Pinpoint the cell where the given text exists, returning its [X, Y] midpoint coordinate. 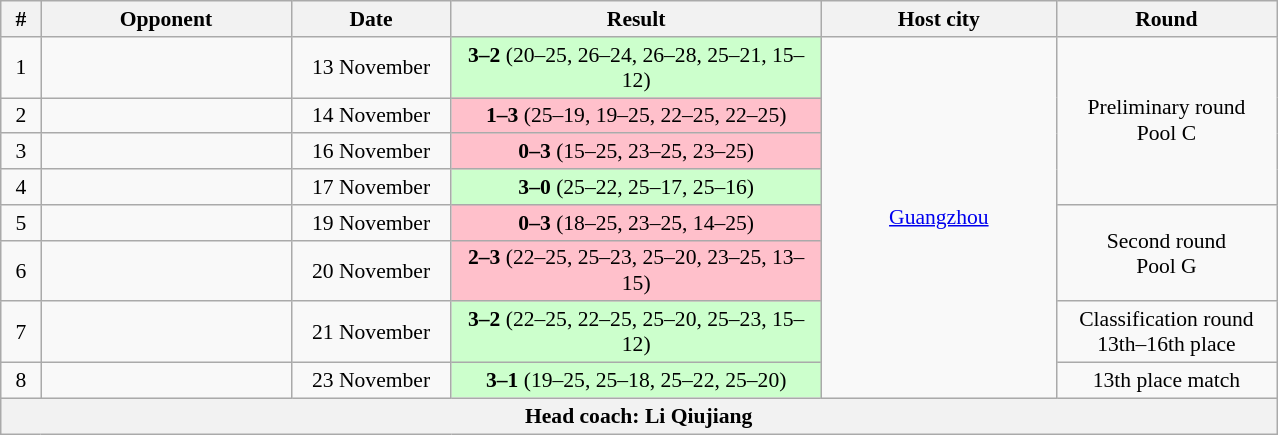
Guangzhou [938, 218]
Classification round13th–16th place [1166, 332]
3–1 (19–25, 25–18, 25–22, 25–20) [636, 381]
19 November [371, 223]
14 November [371, 116]
8 [21, 381]
Date [371, 19]
20 November [371, 270]
1 [21, 68]
Second roundPool G [1166, 254]
Preliminary roundPool C [1166, 121]
3 [21, 152]
5 [21, 223]
13th place match [1166, 381]
0–3 (18–25, 23–25, 14–25) [636, 223]
# [21, 19]
17 November [371, 187]
Opponent [166, 19]
Head coach: Li Qiujiang [639, 416]
3–0 (25–22, 25–17, 25–16) [636, 187]
6 [21, 270]
Round [1166, 19]
2–3 (22–25, 25–23, 25–20, 23–25, 13–15) [636, 270]
16 November [371, 152]
Result [636, 19]
3–2 (22–25, 22–25, 25–20, 25–23, 15–12) [636, 332]
23 November [371, 381]
0–3 (15–25, 23–25, 23–25) [636, 152]
2 [21, 116]
7 [21, 332]
Host city [938, 19]
13 November [371, 68]
3–2 (20–25, 26–24, 26–28, 25–21, 15–12) [636, 68]
1–3 (25–19, 19–25, 22–25, 22–25) [636, 116]
21 November [371, 332]
4 [21, 187]
